Output the (x, y) coordinate of the center of the cell containing the given text.  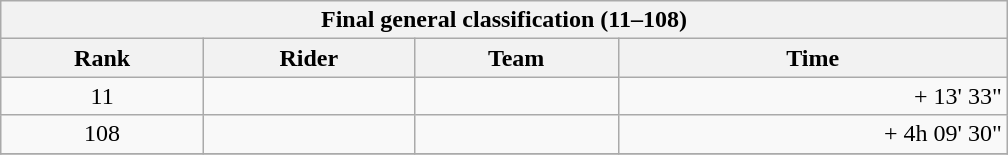
108 (102, 134)
+ 4h 09' 30" (812, 134)
Team (516, 58)
11 (102, 96)
Time (812, 58)
Final general classification (11–108) (504, 20)
Rider (308, 58)
+ 13' 33" (812, 96)
Rank (102, 58)
